Identify which cell holds the provided text, then report its [x, y] central coordinate. 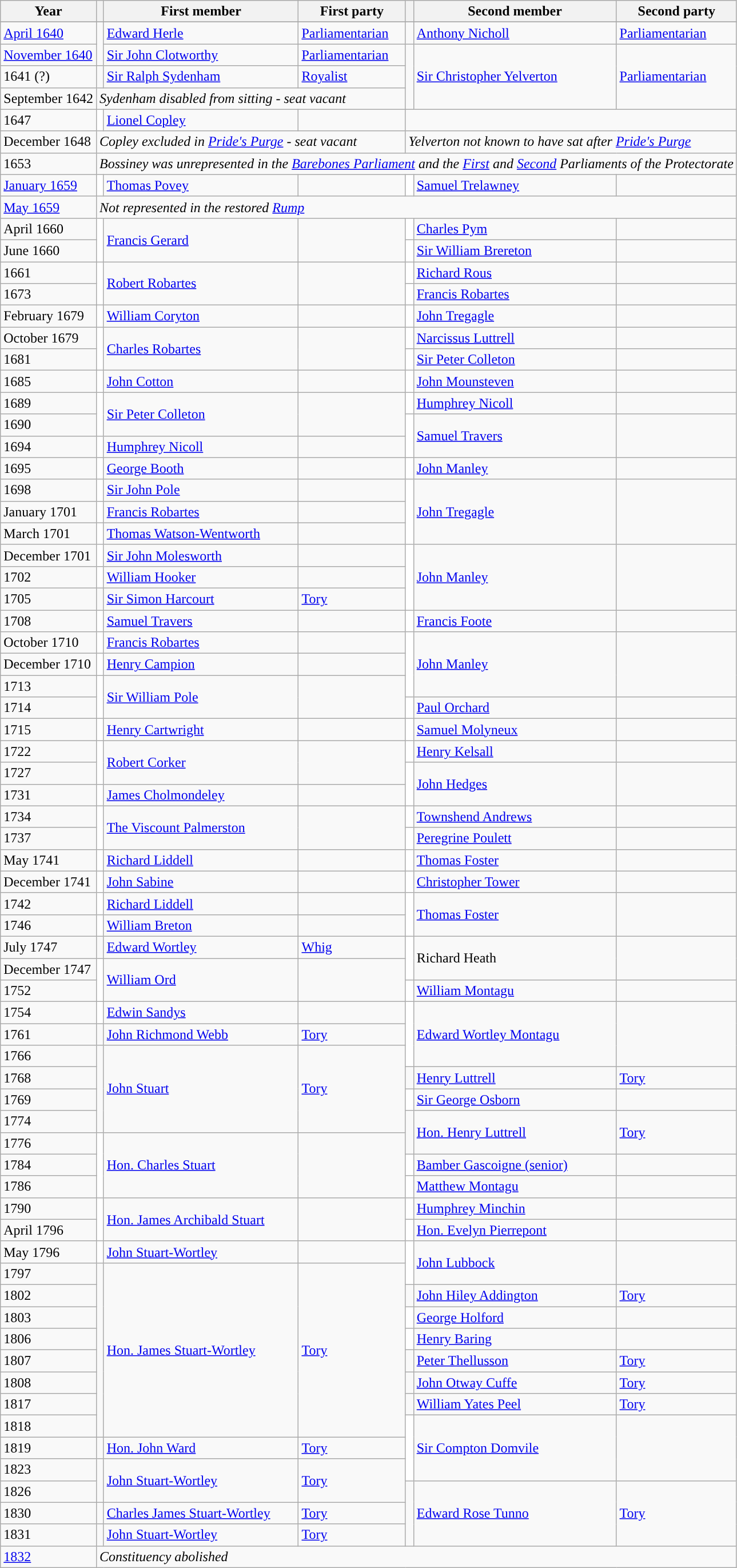
October 1679 [49, 338]
Sir George Osborn [515, 1100]
1702 [49, 577]
May 1741 [49, 860]
1698 [49, 490]
1705 [49, 599]
William Yates Peel [515, 1404]
1766 [49, 1056]
Sydenham disabled from sitting - seat vacant [250, 98]
William Ord [201, 980]
George Booth [201, 468]
Samuel Molyneux [515, 730]
Matthew Montagu [515, 1187]
Henry Kelsall [515, 751]
Francis Foote [515, 620]
Whig [352, 947]
May 1659 [49, 207]
1695 [49, 468]
February 1679 [49, 316]
Richard Rous [515, 273]
Hon. John Ward [201, 1448]
William Hooker [201, 577]
1752 [49, 991]
Edward Wortley Montagu [515, 1034]
James Cholmondeley [201, 795]
Thomas Povey [201, 185]
January 1659 [49, 185]
October 1710 [49, 643]
December 1747 [49, 969]
John Hiley Addington [515, 1295]
1819 [49, 1448]
1808 [49, 1383]
John Hedges [515, 784]
March 1701 [49, 534]
George Holford [515, 1317]
Sir Christopher Yelverton [515, 77]
John Lubbock [515, 1263]
Not represented in the restored Rump [416, 207]
1831 [49, 1535]
1830 [49, 1513]
Sir Ralph Sydenham [201, 77]
John Cotton [201, 381]
1673 [49, 295]
Second party [676, 11]
John Otway Cuffe [515, 1383]
1713 [49, 686]
1731 [49, 795]
December 1648 [49, 142]
Robert Corker [201, 762]
1746 [49, 925]
William Montagu [515, 991]
Richard Heath [515, 958]
Hon. Henry Luttrell [515, 1132]
Sir John Molesworth [201, 555]
April 1660 [49, 229]
Copley excluded in Pride's Purge - seat vacant [250, 142]
1647 [49, 120]
Sir John Pole [201, 490]
1832 [49, 1557]
Sir William Brereton [515, 250]
Lionel Copley [201, 120]
1797 [49, 1273]
1754 [49, 1013]
Constituency abolished [416, 1557]
Edwin Sandys [201, 1013]
John Richmond Webb [201, 1034]
Christopher Tower [515, 882]
The Viscount Palmerston [201, 827]
Hon. Charles Stuart [201, 1165]
Anthony Nicholl [515, 33]
1786 [49, 1187]
December 1741 [49, 882]
1685 [49, 381]
December 1701 [49, 555]
Henry Luttrell [515, 1078]
Thomas Watson-Wentworth [201, 534]
September 1642 [49, 98]
1761 [49, 1034]
Charles James Stuart-Wortley [201, 1513]
Bossiney was unrepresented in the Barebones Parliament and the First and Second Parliaments of the Protectorate [416, 164]
John Sabine [201, 882]
June 1660 [49, 250]
1714 [49, 708]
1818 [49, 1426]
1742 [49, 904]
1802 [49, 1295]
1722 [49, 751]
1708 [49, 620]
Yelverton not known to have sat after Pride's Purge [571, 142]
Charles Pym [515, 229]
1776 [49, 1143]
Year [49, 11]
1715 [49, 730]
Royalist [352, 77]
Townshend Andrews [515, 817]
July 1747 [49, 947]
1681 [49, 360]
Samuel Trelawney [515, 185]
1807 [49, 1361]
April 1640 [49, 33]
1823 [49, 1470]
Sir John Clotworthy [201, 55]
1774 [49, 1121]
Humphrey Minchin [515, 1208]
1690 [49, 425]
Peter Thellusson [515, 1361]
1817 [49, 1404]
Sir Simon Harcourt [201, 599]
1734 [49, 817]
William Breton [201, 925]
1784 [49, 1165]
Hon. Evelyn Pierrepont [515, 1230]
1694 [49, 447]
John Mounsteven [515, 381]
Henry Baring [515, 1339]
Hon. James Archibald Stuart [201, 1219]
Henry Campion [201, 664]
Second member [515, 11]
Edward Herle [201, 33]
Narcissus Luttrell [515, 338]
1661 [49, 273]
1790 [49, 1208]
Francis Gerard [201, 240]
John Stuart [201, 1089]
Edward Wortley [201, 947]
Edward Rose Tunno [515, 1513]
1653 [49, 164]
Hon. James Stuart-Wortley [201, 1350]
First member [201, 11]
Bamber Gascoigne (senior) [515, 1165]
1768 [49, 1078]
Robert Robartes [201, 284]
Charles Robartes [201, 349]
Peregrine Poulett [515, 838]
William Coryton [201, 316]
1727 [49, 773]
Henry Cartwright [201, 730]
May 1796 [49, 1252]
1769 [49, 1100]
December 1710 [49, 664]
Sir William Pole [201, 697]
Sir Compton Domvile [515, 1448]
1641 (?) [49, 77]
1689 [49, 403]
January 1701 [49, 512]
November 1640 [49, 55]
April 1796 [49, 1230]
1803 [49, 1317]
1737 [49, 838]
First party [352, 11]
Paul Orchard [515, 708]
1826 [49, 1491]
1806 [49, 1339]
